For the text-containing cell, return its midpoint in [x, y] coordinate format. 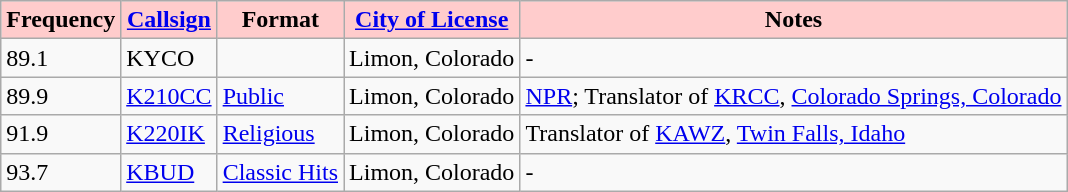
Callsign [169, 20]
Frequency [61, 20]
Classic Hits [280, 172]
K210CC [169, 96]
Format [280, 20]
KBUD [169, 172]
Notes [794, 20]
93.7 [61, 172]
91.9 [61, 134]
NPR; Translator of KRCC, Colorado Springs, Colorado [794, 96]
Religious [280, 134]
89.1 [61, 58]
89.9 [61, 96]
Public [280, 96]
Translator of KAWZ, Twin Falls, Idaho [794, 134]
K220IK [169, 134]
City of License [432, 20]
KYCO [169, 58]
